Pinpoint the cell where the given text exists, returning its [x, y] midpoint coordinate. 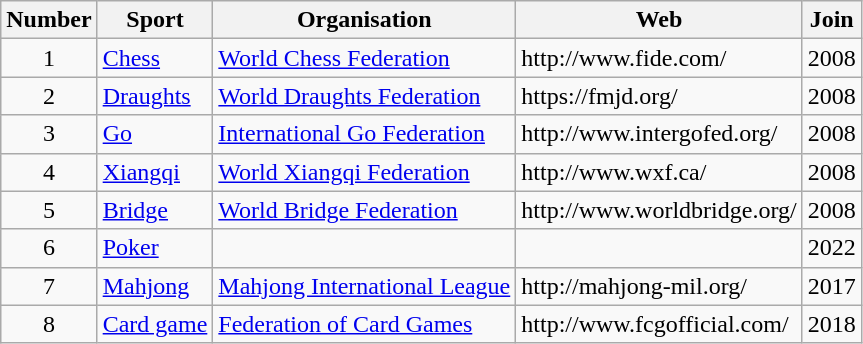
2 [49, 96]
6 [49, 248]
International Go Federation [364, 134]
Go [155, 134]
3 [49, 134]
Sport [155, 20]
1 [49, 58]
https://fmjd.org/ [659, 96]
Xiangqi [155, 172]
http://www.fide.com/ [659, 58]
Mahjong International League [364, 286]
Join [832, 20]
8 [49, 324]
Bridge [155, 210]
World Chess Federation [364, 58]
Draughts [155, 96]
5 [49, 210]
http://www.fcgofficial.com/ [659, 324]
Poker [155, 248]
World Bridge Federation [364, 210]
Card game [155, 324]
Web [659, 20]
World Draughts Federation [364, 96]
World Xiangqi Federation [364, 172]
Mahjong [155, 286]
2018 [832, 324]
http://www.intergofed.org/ [659, 134]
http://www.worldbridge.org/ [659, 210]
Organisation [364, 20]
4 [49, 172]
Number [49, 20]
http://mahjong-mil.org/ [659, 286]
http://www.wxf.ca/ [659, 172]
2022 [832, 248]
Chess [155, 58]
7 [49, 286]
Federation of Card Games [364, 324]
2017 [832, 286]
